Search for the cell housing the specified text and yield its (x, y) center coordinate. 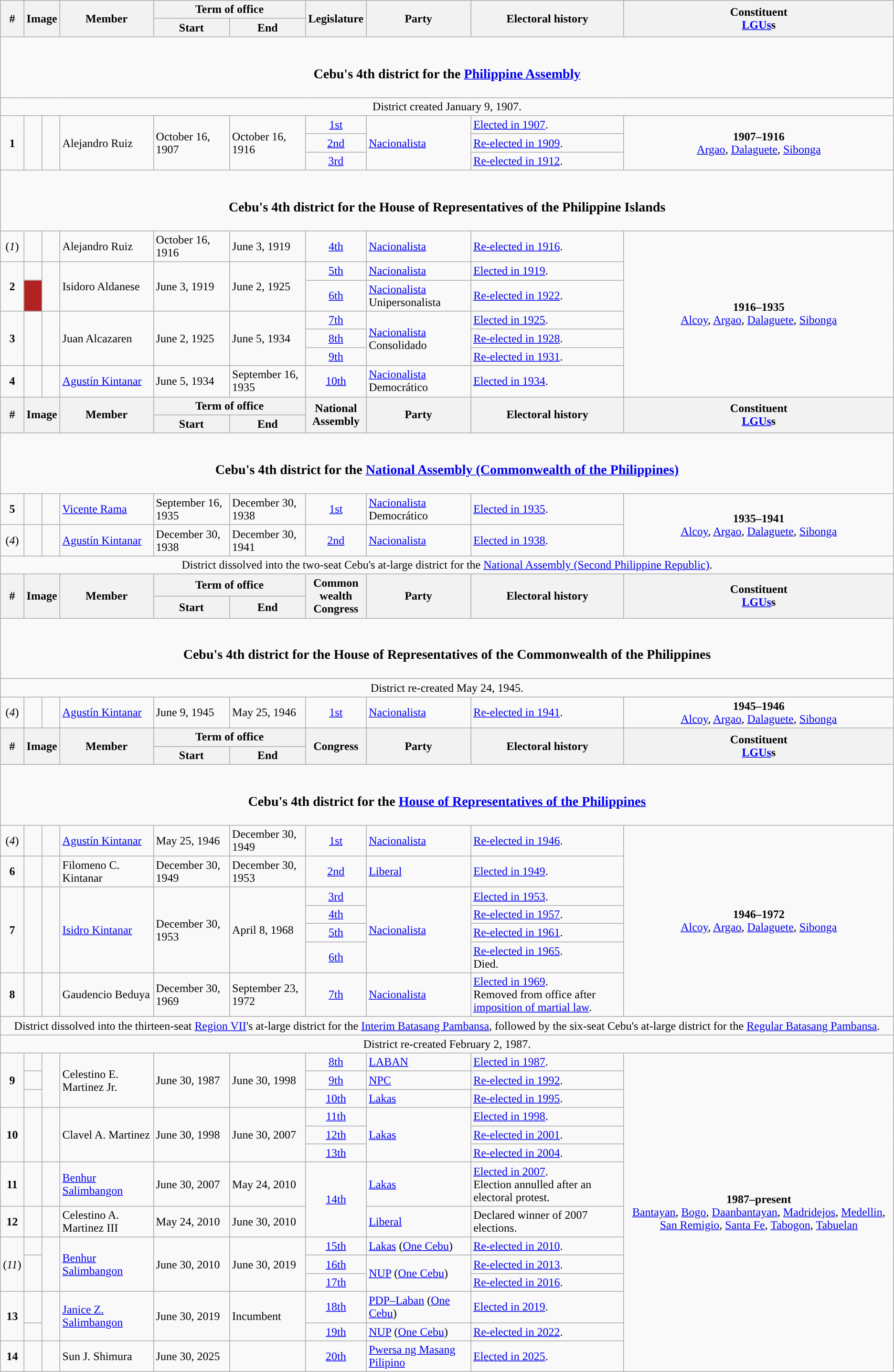
June 9, 1945 (191, 712)
Re-elected in 1916. (547, 246)
4 (12, 381)
District created January 9, 1907. (447, 106)
December 30, 1941 (267, 540)
Re-elected in 1992. (547, 1080)
15th (336, 1246)
12th (336, 1135)
District re-created February 2, 1987. (447, 1044)
Cebu's 4th district for the National Assembly (Commonwealth of the Philippines) (447, 463)
District re-created May 24, 1945. (447, 688)
1916–1935Alcoy, Argao, Dalaguete, Sibonga (758, 314)
NacionalistaUnipersonalista (418, 296)
Celestino E. Martinez Jr. (106, 1080)
Re-elected in 1909. (547, 143)
Gaudencio Beduya (106, 995)
6 (12, 872)
(11) (12, 1264)
Elected in 1953. (547, 896)
8 (12, 995)
1 (12, 143)
Isidoro Aldanese (106, 286)
5 (12, 509)
13 (12, 1317)
1907–1916Argao, Dalaguete, Sibonga (758, 143)
11th (336, 1117)
Vicente Rama (106, 509)
June 30, 1987 (191, 1080)
Re-elected in 1941. (547, 712)
11 (12, 1184)
NationalAssembly (336, 415)
Congress (336, 746)
Elected in 1969.Removed from office after imposition of martial law. (547, 995)
Re-elected in 1931. (547, 357)
Elected in 2019. (547, 1307)
Declared winner of 2007 elections. (547, 1221)
Re-elected in 2022. (547, 1332)
Re-elected in 1957. (547, 914)
13th (336, 1153)
Re-elected in 2004. (547, 1153)
PDP–Laban (One Cebu) (418, 1307)
Re-elected in 2001. (547, 1135)
Re-elected in 1928. (547, 338)
Pwersa ng Masang Pilipino (418, 1357)
Elected in 2007.Election annulled after an electoral protest. (547, 1184)
Lakas (One Cebu) (418, 1246)
17th (336, 1282)
1935–1941Alcoy, Argao, Dalaguete, Sibonga (758, 525)
7 (12, 930)
NPC (418, 1080)
Filomeno C. Kintanar (106, 872)
Elected in 1919. (547, 271)
Cebu's 4th district for the Philippine Assembly (447, 67)
10 (12, 1135)
18th (336, 1307)
Re-elected in 1965.Died. (547, 958)
Re-elected in 1961. (547, 933)
Re-elected in 1912. (547, 161)
Incumbent (267, 1317)
December 30, 1969 (191, 995)
Re-elected in 1922. (547, 296)
Celestino A. Martinez III (106, 1221)
Elected in 2025. (547, 1357)
Re-elected in 2013. (547, 1264)
19th (336, 1332)
Elected in 1925. (547, 320)
CommonwealthCongress (336, 596)
June 30, 2025 (191, 1357)
Elected in 1998. (547, 1117)
Elected in 1987. (547, 1062)
2 (12, 286)
16th (336, 1264)
1945–1946Alcoy, Argao, Dalaguete, Sibonga (758, 712)
District dissolved into the two-seat Cebu's at-large district for the National Assembly (Second Philippine Republic). (447, 565)
Elected in 1938. (547, 540)
12 (12, 1221)
Cebu's 4th district for the House of Representatives of the Philippines (447, 794)
(1) (12, 246)
Clavel A. Martinez (106, 1135)
9 (12, 1080)
Cebu's 4th district for the House of Representatives of the Commonwealth of the Philippines (447, 648)
Elected in 1935. (547, 509)
Elected in 1907. (547, 125)
14 (12, 1357)
1987–presentBantayan, Bogo, Daanbantayan, Madridejos, Medellin, San Remigio, Santa Fe, Tabogon, Tabuelan (758, 1213)
Re-elected in 1995. (547, 1098)
Re-elected in 2016. (547, 1282)
14th (336, 1199)
September 23, 1972 (267, 995)
Isidro Kintanar (106, 930)
Elected in 1949. (547, 872)
Janice Z. Salimbangon (106, 1317)
1946–1972Alcoy, Argao, Dalaguete, Sibonga (758, 920)
Sun J. Shimura (106, 1357)
20th (336, 1357)
Juan Alcazaren (106, 338)
Legislature (336, 19)
Cebu's 4th district for the House of Representatives of the Philippine Islands (447, 201)
Elected in 1934. (547, 381)
3 (12, 338)
LABAN (418, 1062)
October 16, 1907 (191, 143)
Re-elected in 2010. (547, 1246)
April 8, 1968 (267, 930)
Re-elected in 1946. (547, 840)
NacionalistaConsolidado (418, 338)
